Return the [x, y] coordinate for the center point of the cell that contains the specified text.  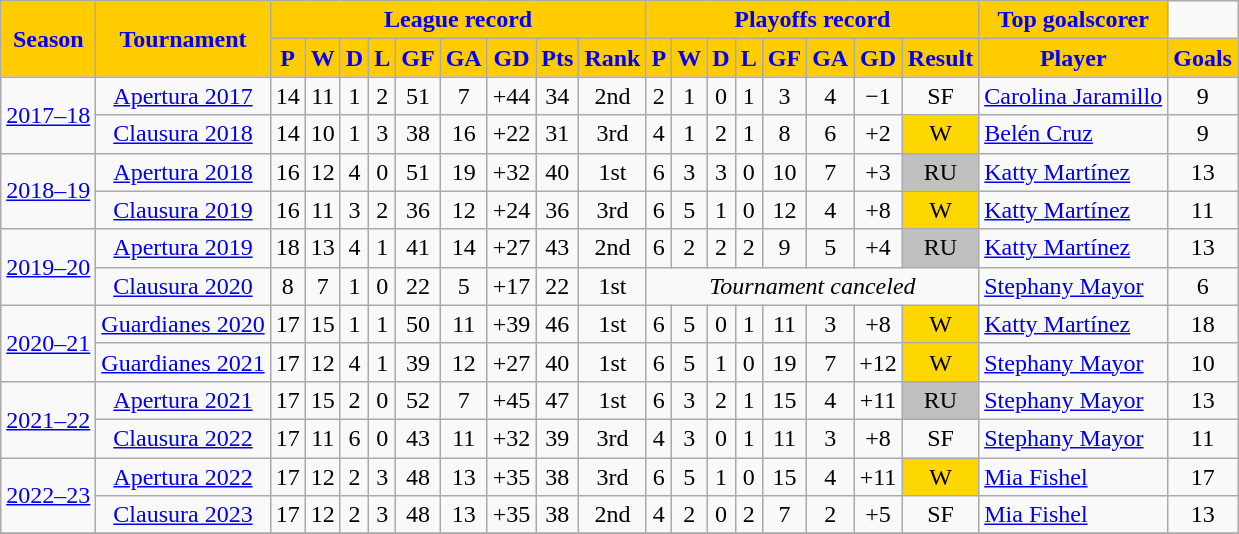
Player [1074, 58]
+4 [878, 248]
Clausura 2018 [183, 134]
+5 [878, 515]
2020–21 [48, 343]
+22 [512, 134]
+44 [512, 96]
2019–20 [48, 267]
Clausura 2019 [183, 210]
Apertura 2021 [183, 400]
34 [558, 96]
47 [558, 400]
2018–19 [48, 191]
+12 [878, 362]
Clausura 2020 [183, 286]
Result [940, 58]
Guardianes 2021 [183, 362]
Carolina Jaramillo [1074, 96]
41 [418, 248]
Apertura 2022 [183, 477]
Apertura 2019 [183, 248]
Clausura 2022 [183, 438]
Pts [558, 58]
+3 [878, 172]
31 [558, 134]
Top goalscorer [1074, 20]
Goals [1203, 58]
2021–22 [48, 419]
+24 [512, 210]
Tournament canceled [812, 286]
+2 [878, 134]
46 [558, 324]
Guardianes 2020 [183, 324]
Apertura 2018 [183, 172]
−1 [878, 96]
52 [418, 400]
+45 [512, 400]
League record [458, 20]
Rank [612, 58]
Clausura 2023 [183, 515]
Apertura 2017 [183, 96]
Tournament [183, 39]
Belén Cruz [1074, 134]
Season [48, 39]
2022–23 [48, 496]
2017–18 [48, 115]
Playoffs record [812, 20]
50 [418, 324]
+39 [512, 324]
+17 [512, 286]
